Detect which cell encompasses the target text, then output its (x, y) center coordinate. 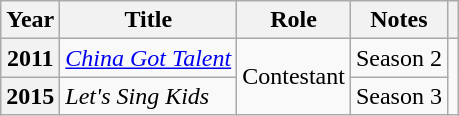
Season 2 (398, 58)
Title (148, 20)
Year (30, 20)
Season 3 (398, 96)
2015 (30, 96)
Notes (398, 20)
2011 (30, 58)
Contestant (294, 77)
Let's Sing Kids (148, 96)
China Got Talent (148, 58)
Role (294, 20)
